Pinpoint the cell where the given text exists, returning its (X, Y) midpoint coordinate. 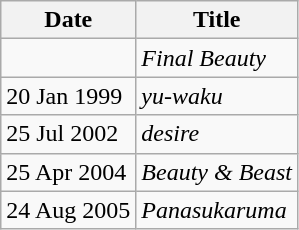
yu-waku (217, 96)
Final Beauty (217, 58)
25 Apr 2004 (68, 172)
Panasukaruma (217, 210)
20 Jan 1999 (68, 96)
25 Jul 2002 (68, 134)
24 Aug 2005 (68, 210)
Title (217, 20)
Beauty & Beast (217, 172)
desire (217, 134)
Date (68, 20)
